Return the [x, y] coordinate for the center point of the cell that contains the specified text.  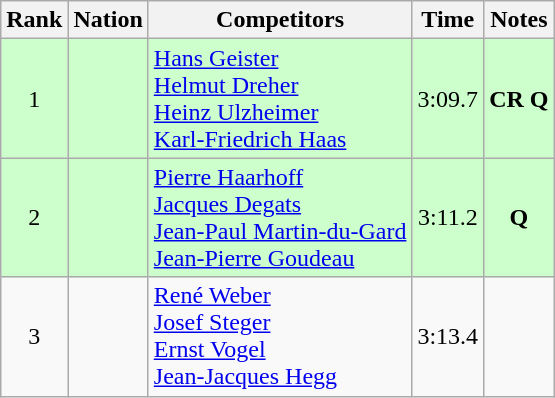
3:09.7 [448, 98]
Competitors [280, 20]
3 [34, 336]
1 [34, 98]
Nation [108, 20]
René WeberJosef StegerErnst VogelJean-Jacques Hegg [280, 336]
3:11.2 [448, 218]
Notes [519, 20]
Q [519, 218]
CR Q [519, 98]
Pierre HaarhoffJacques DegatsJean-Paul Martin-du-GardJean-Pierre Goudeau [280, 218]
Time [448, 20]
2 [34, 218]
3:13.4 [448, 336]
Hans GeisterHelmut DreherHeinz UlzheimerKarl-Friedrich Haas [280, 98]
Rank [34, 20]
